Locate the cell with the specified text and output its (X, Y) center coordinate. 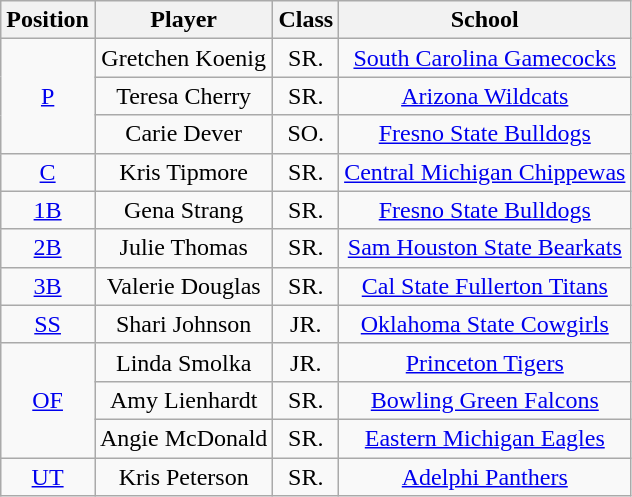
Arizona Wildcats (485, 96)
OF (48, 400)
Kris Tipmore (183, 172)
Teresa Cherry (183, 96)
Valerie Douglas (183, 286)
Linda Smolka (183, 362)
Amy Lienhardt (183, 400)
Class (306, 20)
Oklahoma State Cowgirls (485, 324)
Sam Houston State Bearkats (485, 248)
Kris Peterson (183, 477)
Cal State Fullerton Titans (485, 286)
Bowling Green Falcons (485, 400)
3B (48, 286)
Carie Dever (183, 134)
SS (48, 324)
1B (48, 210)
SO. (306, 134)
Eastern Michigan Eagles (485, 438)
Gretchen Koenig (183, 58)
C (48, 172)
Position (48, 20)
Gena Strang (183, 210)
Central Michigan Chippewas (485, 172)
Shari Johnson (183, 324)
P (48, 96)
Player (183, 20)
Julie Thomas (183, 248)
South Carolina Gamecocks (485, 58)
2B (48, 248)
School (485, 20)
Princeton Tigers (485, 362)
Angie McDonald (183, 438)
UT (48, 477)
Adelphi Panthers (485, 477)
